For the text-containing cell, return its midpoint in (x, y) coordinate format. 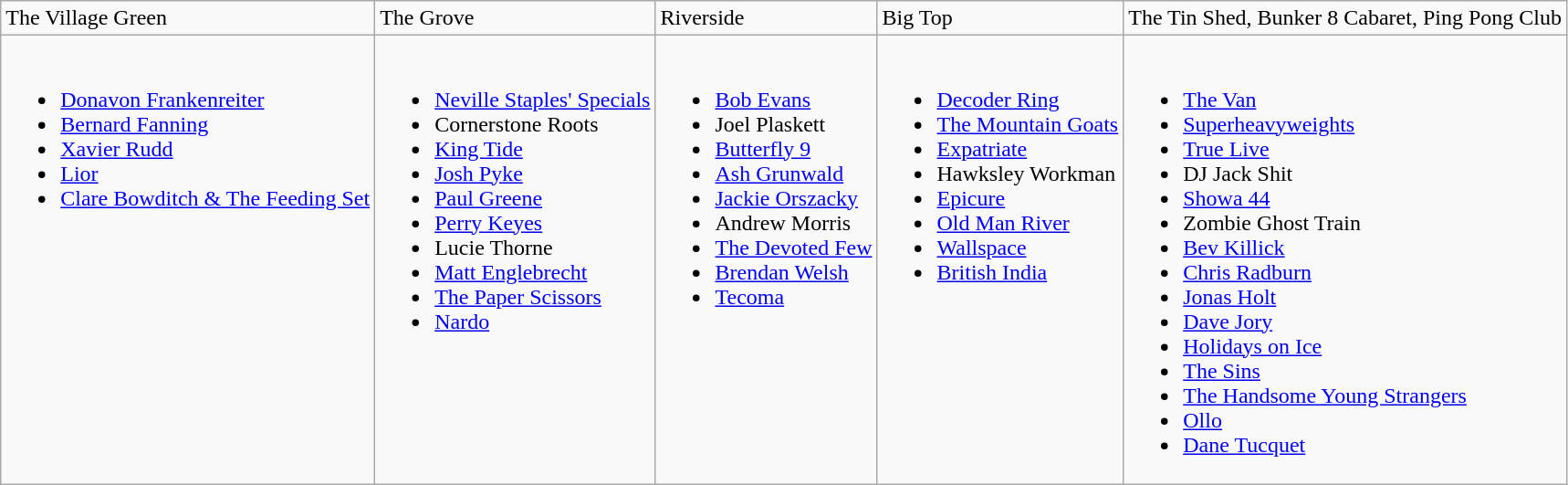
Donavon FrankenreiterBernard FanningXavier RuddLiorClare Bowditch & The Feeding Set (188, 259)
Bob EvansJoel PlaskettButterfly 9Ash GrunwaldJackie OrszackyAndrew MorrisThe Devoted FewBrendan WelshTecoma (767, 259)
The Tin Shed, Bunker 8 Cabaret, Ping Pong Club (1345, 18)
Big Top (1000, 18)
The Village Green (188, 18)
Decoder RingThe Mountain GoatsExpatriateHawksley WorkmanEpicureOld Man RiverWallspaceBritish India (1000, 259)
Neville Staples' SpecialsCornerstone RootsKing TideJosh PykePaul GreenePerry KeyesLucie ThorneMatt EnglebrechtThe Paper ScissorsNardo (515, 259)
Riverside (767, 18)
The Grove (515, 18)
